Find where the given text appears and provide that cell's center as (x, y) coordinate. 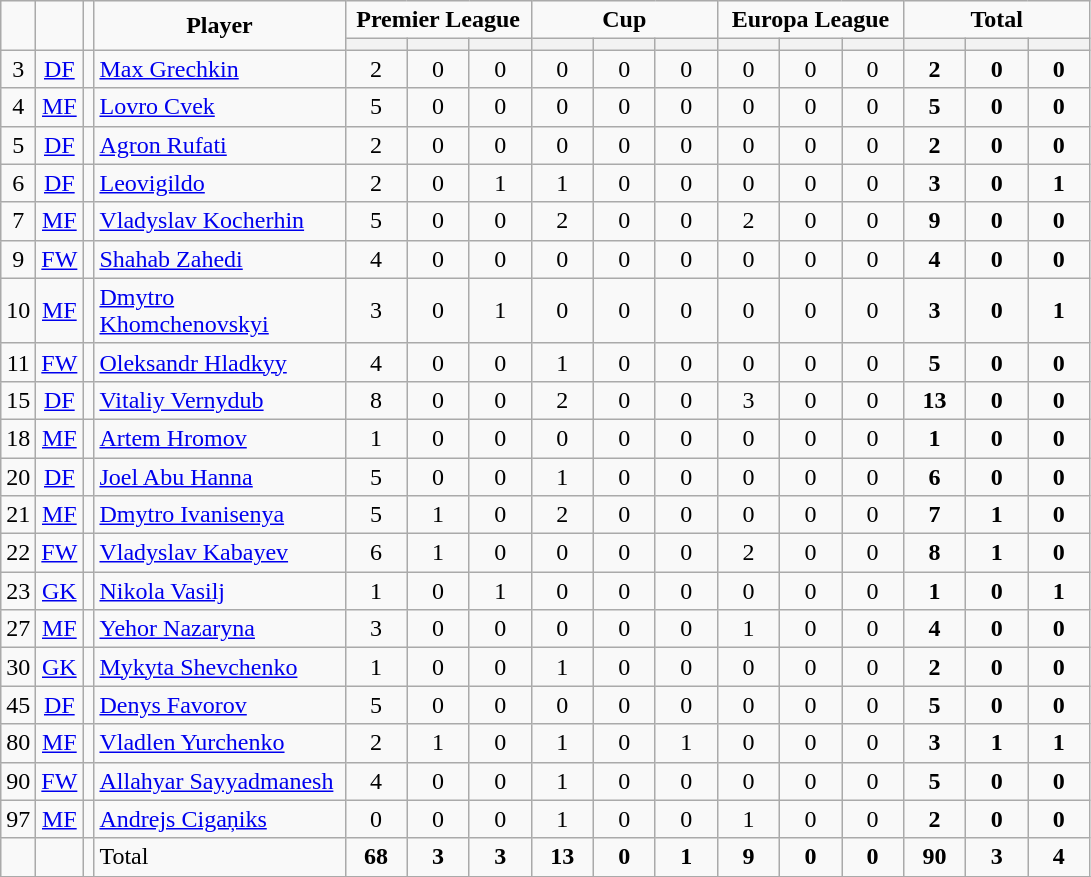
18 (18, 438)
Premier League (438, 20)
Yehor Nazaryna (220, 629)
Lovro Cvek (220, 107)
Cup (624, 20)
23 (18, 591)
Joel Abu Hanna (220, 477)
Europa League (810, 20)
11 (18, 362)
Player (220, 26)
Vitaliy Vernydub (220, 400)
Allahyar Sayyadmanesh (220, 781)
68 (376, 857)
20 (18, 477)
15 (18, 400)
Leovigildo (220, 183)
22 (18, 553)
Dmytro Khomchenovskyi (220, 310)
Mykyta Shevchenko (220, 667)
Dmytro Ivanisenya (220, 515)
97 (18, 819)
Artem Hromov (220, 438)
30 (18, 667)
10 (18, 310)
Vladlen Yurchenko (220, 743)
Max Grechkin (220, 69)
Oleksandr Hladkyy (220, 362)
Denys Favorov (220, 705)
21 (18, 515)
Vladyslav Kocherhin (220, 221)
45 (18, 705)
80 (18, 743)
Shahab Zahedi (220, 259)
Agron Rufati (220, 145)
Nikola Vasilj (220, 591)
Vladyslav Kabayev (220, 553)
Andrejs Cigaņiks (220, 819)
27 (18, 629)
